Locate the cell with the specified text and output its (x, y) center coordinate. 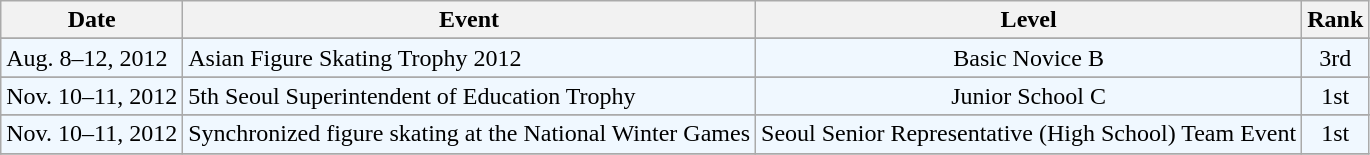
Event (470, 20)
Aug. 8–12, 2012 (92, 58)
Date (92, 20)
3rd (1336, 58)
5th Seoul Superintendent of Education Trophy (470, 96)
Junior School C (1029, 96)
Rank (1336, 20)
Asian Figure Skating Trophy 2012 (470, 58)
Basic Novice B (1029, 58)
Level (1029, 20)
Seoul Senior Representative (High School) Team Event (1029, 134)
Synchronized figure skating at the National Winter Games (470, 134)
